From the cell containing the given text, extract its center point as (x, y) coordinate. 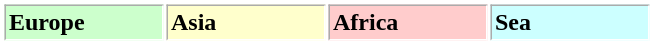
Africa (408, 22)
Europe (84, 22)
Sea (570, 22)
Asia (246, 22)
